Detect which cell encompasses the target text, then output its [X, Y] center coordinate. 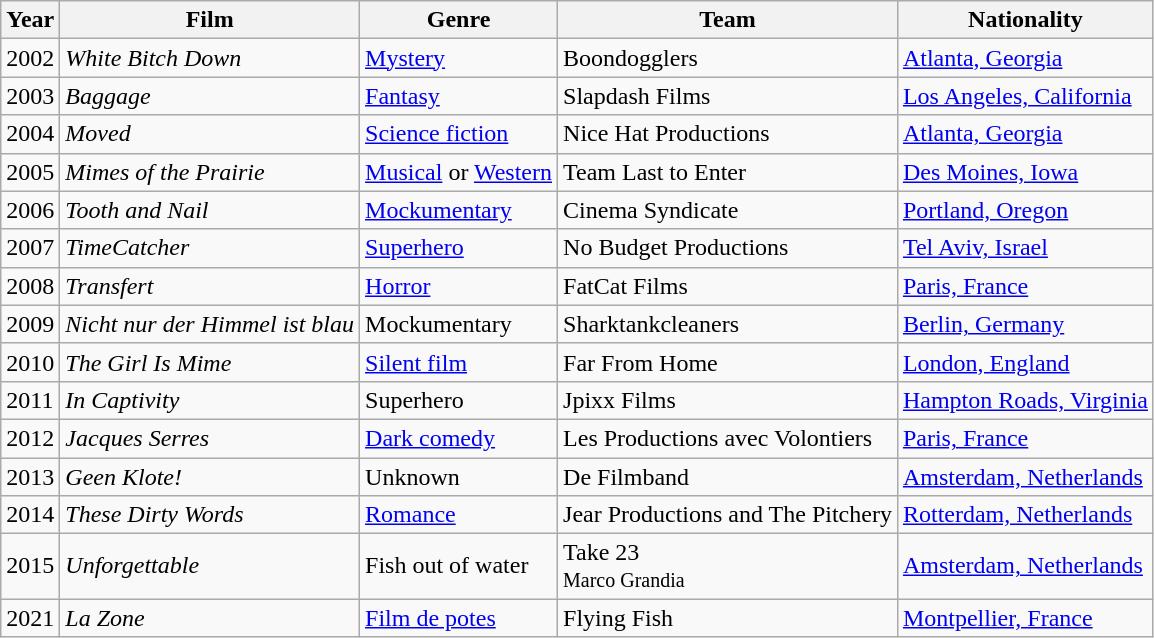
Transfert [210, 286]
Tel Aviv, Israel [1025, 248]
White Bitch Down [210, 58]
2014 [30, 515]
Berlin, Germany [1025, 324]
Jacques Serres [210, 438]
Team Last to Enter [728, 172]
Film de potes [459, 618]
2013 [30, 477]
Dark comedy [459, 438]
Unforgettable [210, 566]
Fantasy [459, 96]
Far From Home [728, 362]
Nice Hat Productions [728, 134]
2002 [30, 58]
2009 [30, 324]
Film [210, 20]
Nationality [1025, 20]
The Girl Is Mime [210, 362]
2010 [30, 362]
2008 [30, 286]
Musical or Western [459, 172]
TimeCatcher [210, 248]
2012 [30, 438]
FatCat Films [728, 286]
Unknown [459, 477]
No Budget Productions [728, 248]
Science fiction [459, 134]
2015 [30, 566]
Rotterdam, Netherlands [1025, 515]
2021 [30, 618]
Des Moines, Iowa [1025, 172]
Horror [459, 286]
Team [728, 20]
Genre [459, 20]
2003 [30, 96]
Baggage [210, 96]
2007 [30, 248]
Nicht nur der Himmel ist blau [210, 324]
Year [30, 20]
De Filmband [728, 477]
Cinema Syndicate [728, 210]
2011 [30, 400]
2006 [30, 210]
2004 [30, 134]
These Dirty Words [210, 515]
Flying Fish [728, 618]
Jear Productions and The Pitchery [728, 515]
Portland, Oregon [1025, 210]
Jpixx Films [728, 400]
Tooth and Nail [210, 210]
In Captivity [210, 400]
Romance [459, 515]
Fish out of water [459, 566]
Boondogglers [728, 58]
2005 [30, 172]
Slapdash Films [728, 96]
Take 23Marco Grandia [728, 566]
Mystery [459, 58]
Los Angeles, California [1025, 96]
London, England [1025, 362]
Sharktankcleaners [728, 324]
Geen Klote! [210, 477]
Silent film [459, 362]
Les Productions avec Volontiers [728, 438]
La Zone [210, 618]
Moved [210, 134]
Hampton Roads, Virginia [1025, 400]
Montpellier, France [1025, 618]
Mimes of the Prairie [210, 172]
